Identify which cell holds the provided text, then report its (X, Y) central coordinate. 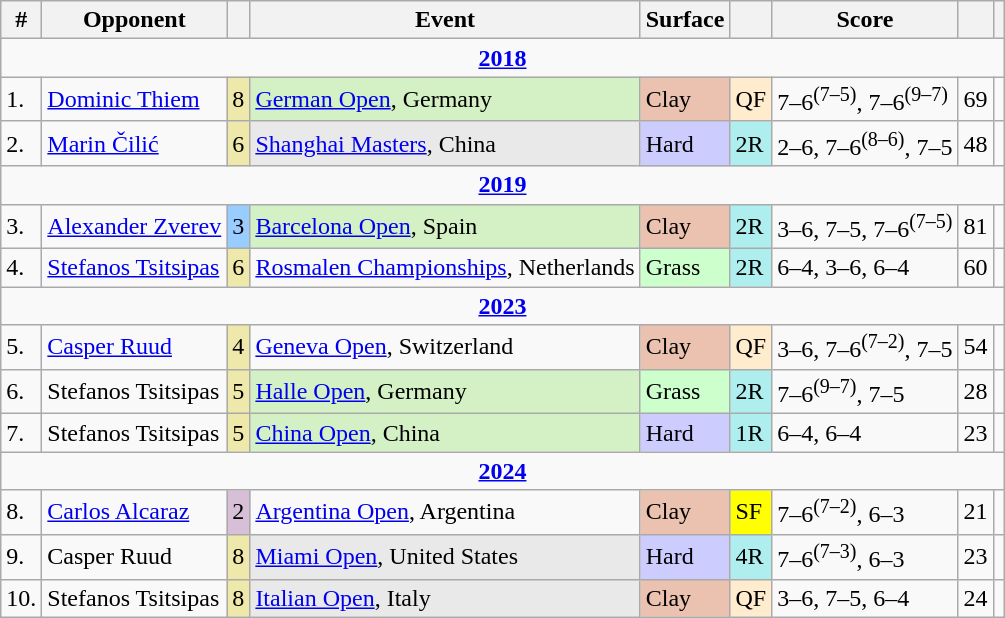
Shanghai Masters, China (445, 144)
7–6(7–3), 6–3 (865, 558)
Italian Open, Italy (445, 598)
Rosmalen Championships, Netherlands (445, 268)
Event (445, 20)
German Open, Germany (445, 100)
Surface (685, 20)
54 (976, 348)
Barcelona Open, Spain (445, 226)
4R (751, 558)
Carlos Alcaraz (134, 512)
Miami Open, United States (445, 558)
6–4, 3–6, 6–4 (865, 268)
7. (22, 433)
# (22, 20)
3–6, 7–6(7–2), 7–5 (865, 348)
Opponent (134, 20)
2018 (502, 58)
Dominic Thiem (134, 100)
Argentina Open, Argentina (445, 512)
6. (22, 392)
2–6, 7–6(8–6), 7–5 (865, 144)
6–4, 6–4 (865, 433)
4 (238, 348)
21 (976, 512)
Halle Open, Germany (445, 392)
2024 (502, 471)
2019 (502, 185)
28 (976, 392)
9. (22, 558)
Marin Čilić (134, 144)
1. (22, 100)
3 (238, 226)
24 (976, 598)
69 (976, 100)
3–6, 7–5, 6–4 (865, 598)
8. (22, 512)
5. (22, 348)
1R (751, 433)
60 (976, 268)
7–6(7–2), 6–3 (865, 512)
7–6(9–7), 7–5 (865, 392)
Alexander Zverev (134, 226)
Geneva Open, Switzerland (445, 348)
7–6(7–5), 7–6(9–7) (865, 100)
China Open, China (445, 433)
48 (976, 144)
4. (22, 268)
2023 (502, 306)
Score (865, 20)
81 (976, 226)
3–6, 7–5, 7–6(7–5) (865, 226)
3. (22, 226)
SF (751, 512)
2 (238, 512)
10. (22, 598)
2. (22, 144)
